Locate the cell with the specified text and output its [x, y] center coordinate. 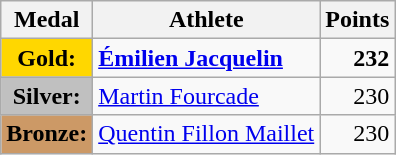
Medal [47, 20]
Bronze: [47, 134]
Athlete [206, 20]
Quentin Fillon Maillet [206, 134]
Émilien Jacquelin [206, 58]
232 [358, 58]
Silver: [47, 96]
Gold: [47, 58]
Points [358, 20]
Martin Fourcade [206, 96]
